Detect which cell encompasses the target text, then output its [X, Y] center coordinate. 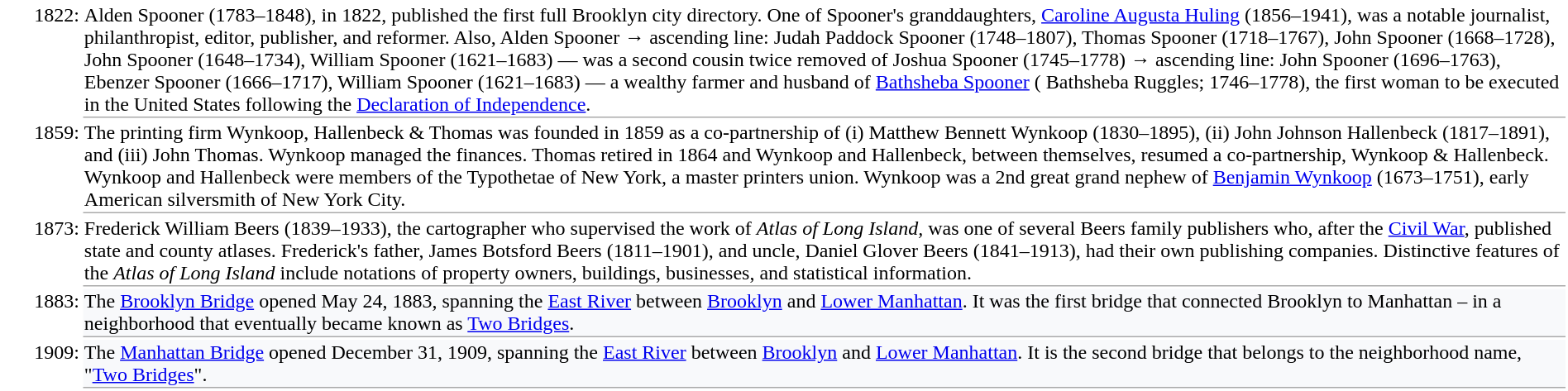
1883: [41, 313]
1822: [41, 60]
1873: [41, 251]
1909: [41, 364]
1859: [41, 167]
